For the text-containing cell, return its midpoint in (x, y) coordinate format. 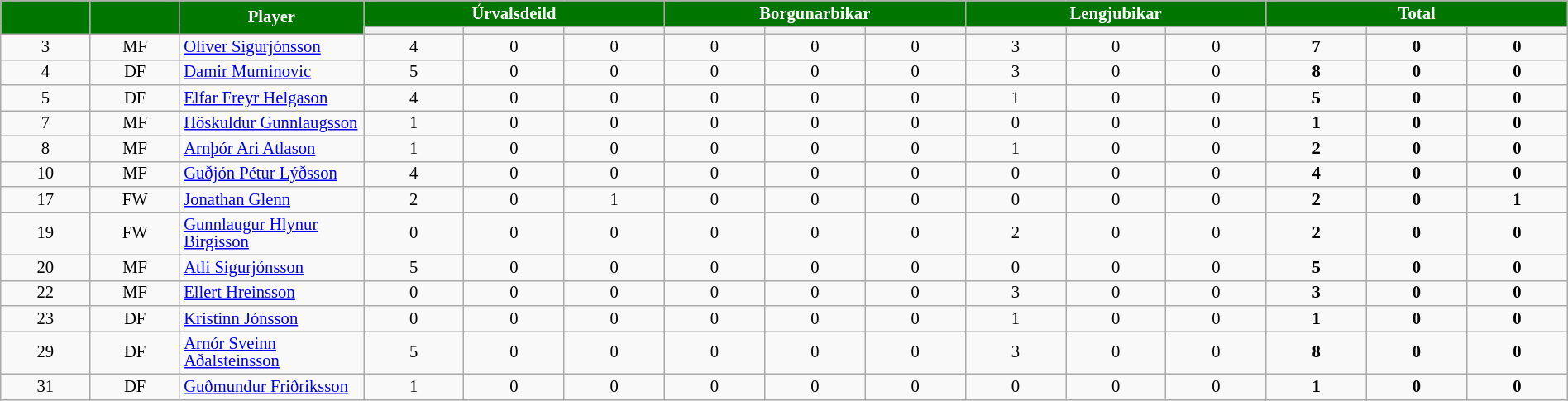
Guðmundur Friðriksson (271, 387)
Damir Muminovic (271, 73)
Atli Sigurjónsson (271, 268)
19 (45, 233)
31 (45, 387)
23 (45, 319)
Borgunarbikar (815, 13)
10 (45, 174)
Lengjubikar (1116, 13)
Arnþór Ari Atlason (271, 149)
29 (45, 352)
Ellert Hreinsson (271, 293)
Kristinn Jónsson (271, 319)
Arnór Sveinn Aðalsteinsson (271, 352)
Gunnlaugur Hlynur Birgisson (271, 233)
Total (1417, 13)
17 (45, 200)
Jonathan Glenn (271, 200)
Player (271, 17)
Guðjón Pétur Lýðsson (271, 174)
20 (45, 268)
Oliver Sigurjónsson (271, 46)
22 (45, 293)
Elfar Freyr Helgason (271, 98)
Úrvalsdeild (514, 13)
Höskuldur Gunnlaugsson (271, 122)
